From the cell containing the given text, extract its center point as [X, Y] coordinate. 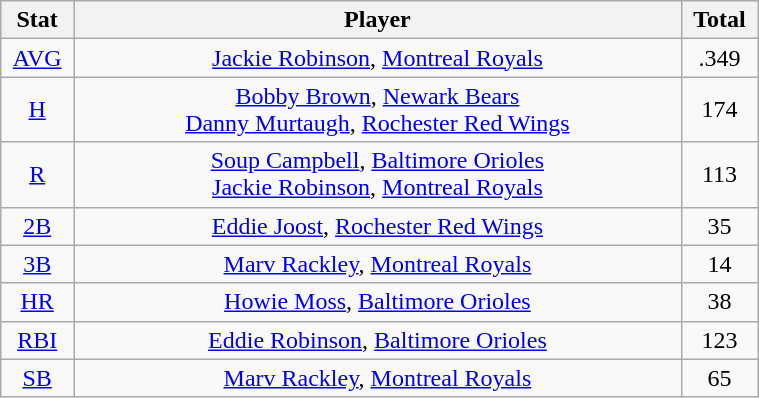
113 [719, 174]
R [38, 174]
65 [719, 378]
Jackie Robinson, Montreal Royals [378, 58]
SB [38, 378]
35 [719, 226]
3B [38, 264]
Eddie Joost, Rochester Red Wings [378, 226]
Howie Moss, Baltimore Orioles [378, 302]
Player [378, 20]
RBI [38, 340]
AVG [38, 58]
.349 [719, 58]
Total [719, 20]
H [38, 110]
14 [719, 264]
Stat [38, 20]
2B [38, 226]
HR [38, 302]
38 [719, 302]
Eddie Robinson, Baltimore Orioles [378, 340]
Soup Campbell, Baltimore Orioles Jackie Robinson, Montreal Royals [378, 174]
123 [719, 340]
Bobby Brown, Newark Bears Danny Murtaugh, Rochester Red Wings [378, 110]
174 [719, 110]
